Return (x, y) of the center of cell containing provided text 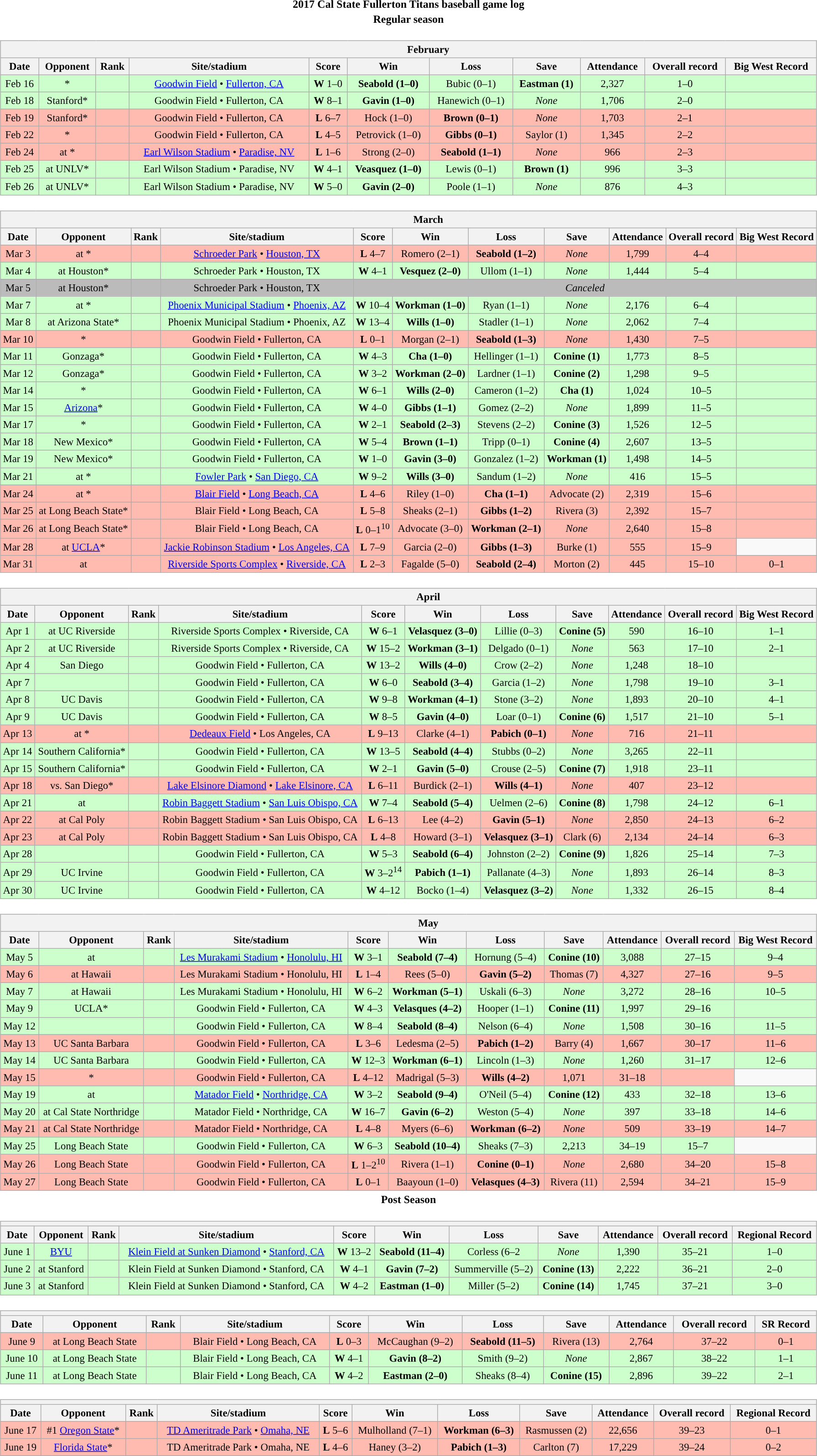
June 10 (22, 1358)
May 9 (20, 1008)
Seabold (5–4) (442, 803)
6–1 (777, 803)
W 5–4 (373, 442)
Miller (5–2) (493, 1286)
Conine (12) (574, 1094)
Ullom (1–1) (506, 271)
Wills (4–1) (519, 785)
Hooper (1–1) (505, 1008)
Wills (3–0) (430, 476)
Mar 5 (18, 288)
Advocate (3–0) (430, 529)
Apr 28 (18, 854)
Conine (3) (576, 425)
Rivera (11) (574, 1182)
May 15 (20, 1077)
24–13 (700, 819)
Conine (5) (582, 631)
555 (637, 547)
Mar 17 (18, 425)
Gibbs (1–3) (506, 547)
Crow (2–2) (519, 665)
24–12 (700, 803)
Gavin (5–2) (505, 974)
3–0 (775, 1286)
2,594 (632, 1182)
L 0–110 (373, 529)
Velasquez (3–0) (442, 631)
Workman (6–2) (505, 1129)
Gavin (5–0) (442, 768)
Feb 18 (20, 101)
Workman (3–1) (442, 648)
Workman (2–0) (430, 373)
16–10 (700, 631)
Morton (2) (576, 564)
39–24 (692, 1447)
Corless (6–2 (493, 1252)
Seabold (7–4) (428, 957)
1,260 (632, 1060)
Apr 4 (18, 665)
Conine (15) (576, 1375)
W 9–8 (383, 700)
11–6 (776, 1043)
May 14 (20, 1060)
W 3–1 (368, 957)
Feb 24 (20, 152)
Mar 26 (18, 529)
Gibbs (0–1) (471, 135)
Bubic (0–1) (471, 83)
Arizona* (84, 408)
6–3 (777, 837)
14–5 (701, 459)
UCLA* (91, 1008)
W 5–3 (383, 854)
Hornung (5–4) (505, 957)
June 1 (17, 1252)
Burdick (2–1) (442, 785)
Weston (5–4) (505, 1111)
1,997 (632, 1008)
Gomez (2–2) (506, 408)
Petrovick (1–0) (388, 135)
at UCLA* (84, 547)
Jackie Robinson Stadium • Los Angeles, CA (257, 547)
Seabold (6–4) (442, 854)
12–5 (701, 425)
Cameron (1–2) (506, 391)
L 9–13 (383, 734)
Sheaks (7–3) (505, 1146)
L 3–6 (368, 1043)
Strong (2–0) (388, 152)
Conine (2) (576, 373)
Velasques (4–3) (505, 1182)
23–11 (700, 768)
4,327 (632, 974)
#1 Oregon State* (83, 1430)
2,062 (637, 322)
McCaughan (9–2) (415, 1341)
Conine (9) (582, 854)
Haney (3–2) (395, 1447)
17,229 (623, 1447)
Eastman (2–0) (415, 1375)
Apr 15 (18, 768)
Seabold (4–4) (442, 751)
12–6 (776, 1060)
Mar 24 (18, 494)
Conine (8) (582, 803)
1,508 (632, 1026)
Hanewich (0–1) (471, 101)
Morgan (2–1) (430, 339)
Loar (0–1) (519, 717)
Pabich (1–1) (442, 872)
1,248 (636, 665)
2,867 (641, 1358)
Velasques (4–2) (428, 1008)
W 13–5 (383, 751)
9–4 (776, 957)
Feb 16 (20, 83)
Gavin (5–1) (519, 819)
Conine (7) (582, 768)
Clark (6) (582, 837)
San Diego (82, 665)
Uskali (6–3) (505, 992)
Feb 19 (20, 118)
23–12 (700, 785)
22–11 (700, 751)
2,327 (613, 83)
Apr 2 (18, 648)
W 8–1 (328, 101)
Carlton (7) (556, 1447)
Conine (6) (582, 717)
June 3 (17, 1286)
1,444 (637, 271)
Mar 31 (18, 564)
3,088 (632, 957)
Summerville (5–2) (493, 1269)
Conine (13) (569, 1269)
Workman (1) (576, 459)
W 4–0 (373, 408)
8–3 (777, 872)
590 (636, 631)
W 5–0 (328, 186)
1,024 (637, 391)
Rivera (3) (576, 510)
34–19 (632, 1146)
W 13–4 (373, 322)
Uelmen (2–6) (519, 803)
Gavin (3–0) (430, 459)
Apr 13 (18, 734)
18–10 (700, 665)
Ledesma (2–5) (428, 1043)
31–18 (632, 1077)
Seabold (1–0) (388, 83)
May 26 (20, 1164)
May 5 (20, 957)
4–1 (777, 700)
35–21 (695, 1252)
1,899 (637, 408)
27–15 (698, 957)
W 7–4 (383, 803)
33–18 (698, 1111)
1,667 (632, 1043)
Apr 23 (18, 837)
6–4 (701, 305)
Gavin (8–2) (415, 1358)
Brown (1–1) (430, 442)
Feb 26 (20, 186)
Seabold (2–3) (430, 425)
Gibbs (1–2) (506, 510)
4–4 (701, 253)
SR Record (786, 1324)
3–3 (685, 169)
June 19 (21, 1447)
38–22 (714, 1358)
W 6–3 (368, 1146)
1,799 (637, 253)
Stubbs (0–2) (519, 751)
Workman (2–1) (506, 529)
2,176 (637, 305)
Feb 22 (20, 135)
Seabold (9–4) (428, 1094)
2,896 (641, 1375)
1,071 (574, 1077)
Rees (5–0) (428, 974)
Seabold (1–1) (471, 152)
May 20 (20, 1111)
L 1–210 (368, 1164)
April (408, 597)
Garcia (2–0) (430, 547)
0–2 (773, 1447)
3,272 (632, 992)
5–4 (701, 271)
29–16 (698, 1008)
14–6 (776, 1111)
1,918 (636, 768)
Mar 4 (18, 271)
Rivera (1–1) (428, 1164)
L 0–3 (349, 1341)
3,265 (636, 751)
Vesquez (2–0) (430, 271)
W 16–7 (368, 1111)
21–11 (700, 734)
Mar 28 (18, 547)
27–16 (698, 974)
Apr 7 (18, 683)
966 (613, 152)
1,390 (628, 1252)
Gonzalez (1–2) (506, 459)
2,607 (637, 442)
3–1 (777, 683)
8–4 (777, 890)
509 (632, 1129)
Garcia (1–2) (519, 683)
Apr 21 (18, 803)
2,134 (636, 837)
13–6 (776, 1094)
Apr 29 (18, 872)
Sheaks (2–1) (430, 510)
36–21 (695, 1269)
W 6–2 (368, 992)
L 6–13 (383, 819)
O'Neil (5–4) (505, 1094)
2,392 (637, 510)
28–16 (698, 992)
June 17 (21, 1430)
Apr 9 (18, 717)
1,332 (636, 890)
Wills (4–0) (442, 665)
1,706 (613, 101)
W 4–12 (383, 890)
Mar 12 (18, 373)
W 10–4 (373, 305)
Barry (4) (574, 1043)
1,773 (637, 356)
8–5 (701, 356)
June 9 (22, 1341)
24–14 (700, 837)
Ryan (1–1) (506, 305)
L 4–12 (368, 1077)
Poole (1–1) (471, 186)
Wills (1–0) (430, 322)
Mar 19 (18, 459)
L 1–6 (328, 152)
Gavin (1–0) (388, 101)
13–5 (701, 442)
Gavin (6–2) (428, 1111)
L 5–6 (336, 1430)
Veasquez (1–0) (388, 169)
7–3 (777, 854)
1,345 (613, 135)
Mar 21 (18, 476)
Lee (4–2) (442, 819)
Conine (14) (569, 1286)
Clarke (4–1) (442, 734)
W 6–0 (383, 683)
21–10 (700, 717)
BYU (61, 1252)
7–4 (701, 322)
Stone (3–2) (519, 700)
Lincoln (1–3) (505, 1060)
34–20 (698, 1164)
Seabold (1–2) (506, 253)
Madrigal (5–3) (428, 1077)
1,526 (637, 425)
Brown (1) (546, 169)
14–7 (776, 1129)
Stevens (2–2) (506, 425)
445 (637, 564)
Workman (1–0) (430, 305)
6–2 (777, 819)
Velasquez (3–1) (519, 837)
876 (613, 186)
Wills (2–0) (430, 391)
2,213 (574, 1146)
Conine (4) (576, 442)
33–19 (698, 1129)
vs. San Diego* (82, 785)
March (408, 219)
Eastman (1–0) (412, 1286)
37–21 (695, 1286)
996 (613, 169)
31–17 (698, 1060)
Mar 7 (18, 305)
May 12 (20, 1026)
17–10 (700, 648)
37–22 (714, 1341)
2,850 (636, 819)
26–14 (700, 872)
2,680 (632, 1164)
Dedeaux Field • Los Angeles, CA (260, 734)
Feb 25 (20, 169)
Johnston (2–2) (519, 854)
Cha (1–1) (506, 494)
Mar 25 (18, 510)
May 7 (20, 992)
20–10 (700, 700)
Gavin (2–0) (388, 186)
May 27 (20, 1182)
February (408, 49)
Tripp (0–1) (506, 442)
39–23 (692, 1430)
Apr 22 (18, 819)
25–14 (700, 854)
Wills (4–2) (505, 1077)
Hellinger (1–1) (506, 356)
Howard (3–1) (442, 837)
L 4–5 (328, 135)
22,656 (623, 1430)
Sheaks (8–4) (503, 1375)
Seabold (11–5) (503, 1341)
May (408, 923)
30–16 (698, 1026)
W 8–4 (368, 1026)
W 15–2 (383, 648)
1,498 (637, 459)
Lewis (0–1) (471, 169)
Advocate (2) (576, 494)
Burke (1) (576, 547)
June 2 (17, 1269)
Riley (1–0) (430, 494)
Mulholland (7–1) (395, 1430)
2–3 (685, 152)
Gibbs (1–1) (430, 408)
2–2 (685, 135)
Workman (6–3) (479, 1430)
Lake Elsinore Diamond • Lake Elsinore, CA (260, 785)
Smith (9–2) (503, 1358)
7–5 (701, 339)
L 4–7 (373, 253)
Mar 8 (18, 322)
2,640 (637, 529)
L 1–4 (368, 974)
Pallanate (4–3) (519, 872)
at Arizona State* (84, 322)
Eastman (1) (546, 83)
Conine (10) (574, 957)
Baayoun (1–0) (428, 1182)
19–10 (700, 683)
Bocko (1–4) (442, 890)
L 2–3 (373, 564)
Gavin (7–2) (412, 1269)
Mar 14 (18, 391)
1,745 (628, 1286)
Mar 10 (18, 339)
Conine (1) (576, 356)
Fowler Park • San Diego, CA (257, 476)
Stadler (1–1) (506, 322)
2,222 (628, 1269)
397 (632, 1111)
Lardner (1–1) (506, 373)
5–1 (777, 717)
Mar 11 (18, 356)
L 5–8 (373, 510)
433 (632, 1094)
Pabich (1–3) (479, 1447)
Rasmussen (2) (556, 1430)
L 6–11 (383, 785)
Seabold (1–3) (506, 339)
15–10 (701, 564)
Fagalde (5–0) (430, 564)
Apr 18 (18, 785)
563 (636, 648)
Hock (1–0) (388, 118)
Delgado (0–1) (519, 648)
Pabich (0–1) (519, 734)
26–15 (700, 890)
Saylor (1) (546, 135)
407 (636, 785)
Workman (4–1) (442, 700)
Florida State* (83, 1447)
2,764 (641, 1341)
Lillie (0–3) (519, 631)
Mar 15 (18, 408)
15–6 (701, 494)
416 (637, 476)
Sandum (1–2) (506, 476)
Myers (6–6) (428, 1129)
Seabold (2–4) (506, 564)
Velasquez (3–2) (519, 890)
May 21 (20, 1129)
Seabold (10–4) (428, 1146)
May 19 (20, 1094)
1,703 (613, 118)
1,826 (636, 854)
2,319 (637, 494)
Workman (6–1) (428, 1060)
W 8–5 (383, 717)
30–17 (698, 1043)
Seabold (8–4) (428, 1026)
Conine (11) (574, 1008)
Apr 8 (18, 700)
716 (636, 734)
June 11 (22, 1375)
Cha (1) (576, 391)
Mar 3 (18, 253)
May 6 (20, 974)
Pabich (1–2) (505, 1043)
L 6–7 (328, 118)
Apr 14 (18, 751)
Workman (5–1) (428, 992)
32–18 (698, 1094)
1,517 (636, 717)
Apr 1 (18, 631)
Brown (0–1) (471, 118)
Conine (0–1) (505, 1164)
Rivera (13) (576, 1341)
Thomas (7) (574, 974)
L 7–9 (373, 547)
Cha (1–0) (430, 356)
May 25 (20, 1146)
Nelson (6–4) (505, 1026)
Apr 30 (18, 890)
W 12–3 (368, 1060)
Romero (2–1) (430, 253)
34–21 (698, 1182)
1,430 (637, 339)
Seabold (11–4) (412, 1252)
15–5 (701, 476)
1,298 (637, 373)
May 13 (20, 1043)
W 9–2 (373, 476)
4–3 (685, 186)
39–22 (714, 1375)
W 3–214 (383, 872)
Crouse (2–5) (519, 768)
Canceled (585, 288)
Gavin (4–0) (442, 717)
Mar 18 (18, 442)
Seabold (3–4) (442, 683)
